For the text-containing cell, return its midpoint in [x, y] coordinate format. 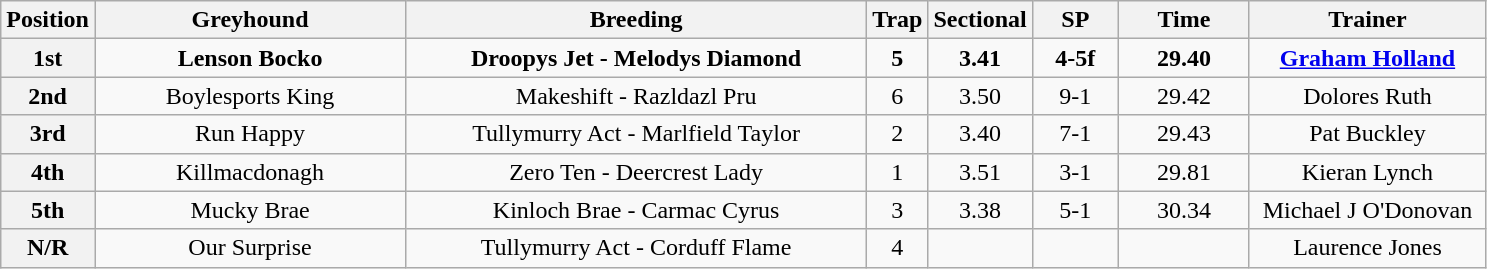
Boylesports King [250, 96]
29.43 [1184, 134]
Lenson Bocko [250, 58]
Michael J O'Donovan [1367, 210]
Laurence Jones [1367, 248]
3rd [48, 134]
Kinloch Brae - Carmac Cyrus [636, 210]
29.42 [1184, 96]
Run Happy [250, 134]
Our Surprise [250, 248]
Zero Ten - Deercrest Lady [636, 172]
Tullymurry Act - Marlfield Taylor [636, 134]
5-1 [1075, 210]
Position [48, 20]
Dolores Ruth [1367, 96]
4th [48, 172]
3 [898, 210]
Kieran Lynch [1367, 172]
29.40 [1184, 58]
3.50 [980, 96]
9-1 [1075, 96]
1st [48, 58]
Trainer [1367, 20]
3.41 [980, 58]
3.51 [980, 172]
2 [898, 134]
4-5f [1075, 58]
SP [1075, 20]
Droopys Jet - Melodys Diamond [636, 58]
2nd [48, 96]
Greyhound [250, 20]
1 [898, 172]
Makeshift - Razldazl Pru [636, 96]
N/R [48, 248]
Sectional [980, 20]
Tullymurry Act - Corduff Flame [636, 248]
Graham Holland [1367, 58]
30.34 [1184, 210]
29.81 [1184, 172]
3.38 [980, 210]
7-1 [1075, 134]
5 [898, 58]
5th [48, 210]
6 [898, 96]
Mucky Brae [250, 210]
Killmacdonagh [250, 172]
Trap [898, 20]
3-1 [1075, 172]
4 [898, 248]
Breeding [636, 20]
Pat Buckley [1367, 134]
3.40 [980, 134]
Time [1184, 20]
